Find where the given text appears and provide that cell's center as [X, Y] coordinate. 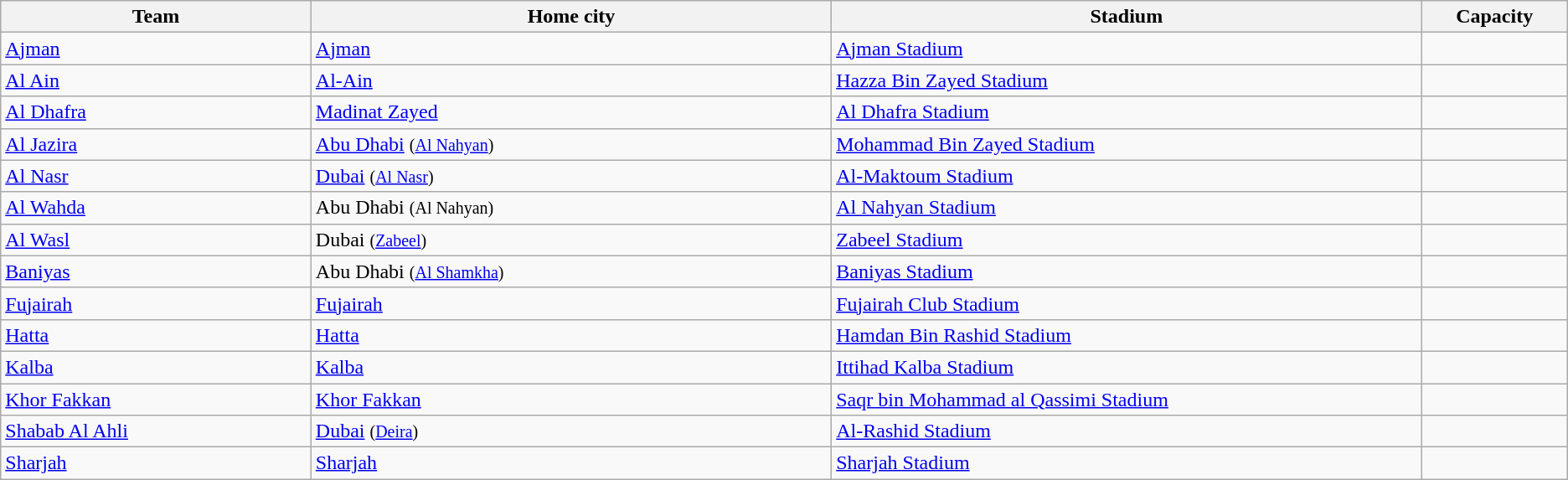
Dubai (Al Nasr) [571, 176]
Saqr bin Mohammad al Qassimi Stadium [1127, 400]
Al-Rashid Stadium [1127, 431]
Stadium [1127, 17]
Dubai (Deira) [571, 431]
Al Dhafra [156, 112]
Hamdan Bin Rashid Stadium [1127, 335]
Ajman Stadium [1127, 49]
Al Nahyan Stadium [1127, 208]
Al Wahda [156, 208]
Al Nasr [156, 176]
Hazza Bin Zayed Stadium [1127, 80]
Capacity [1494, 17]
Mohammad Bin Zayed Stadium [1127, 144]
Ittihad Kalba Stadium [1127, 367]
Baniyas [156, 271]
Madinat Zayed [571, 112]
Al-Maktoum Stadium [1127, 176]
Zabeel Stadium [1127, 240]
Home city [571, 17]
Fujairah Club Stadium [1127, 303]
Sharjah Stadium [1127, 463]
Abu Dhabi (Al Shamkha) [571, 271]
Al Wasl [156, 240]
Al Dhafra Stadium [1127, 112]
Dubai (Zabeel) [571, 240]
Shabab Al Ahli [156, 431]
Team [156, 17]
Al Ain [156, 80]
Al Jazira [156, 144]
Al-Ain [571, 80]
Baniyas Stadium [1127, 271]
